Identify which cell holds the provided text, then report its [x, y] central coordinate. 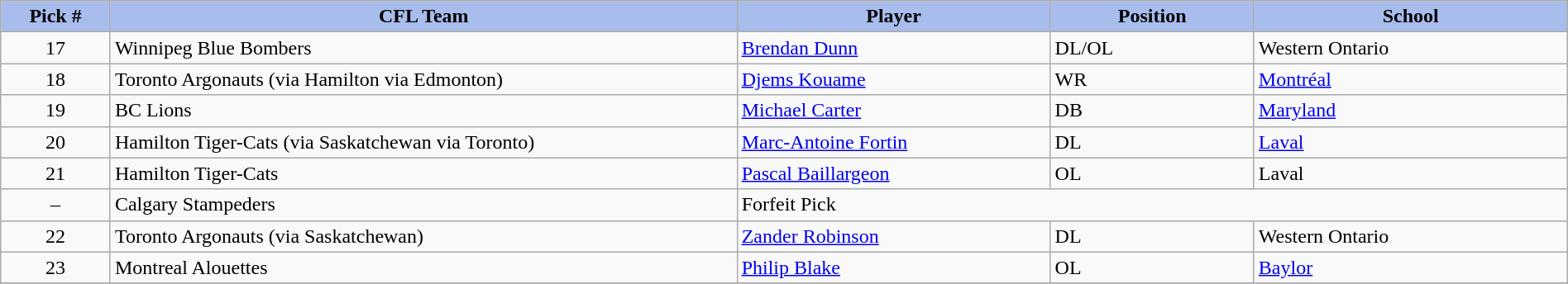
Montréal [1411, 79]
Djems Kouame [893, 79]
17 [56, 48]
CFL Team [423, 17]
Zander Robinson [893, 236]
Forfeit Pick [1152, 205]
Baylor [1411, 267]
Brendan Dunn [893, 48]
21 [56, 173]
18 [56, 79]
Position [1152, 17]
BC Lions [423, 111]
Calgary Stampeders [423, 205]
Maryland [1411, 111]
School [1411, 17]
20 [56, 142]
Michael Carter [893, 111]
19 [56, 111]
Hamilton Tiger-Cats [423, 173]
WR [1152, 79]
23 [56, 267]
22 [56, 236]
Player [893, 17]
– [56, 205]
Winnipeg Blue Bombers [423, 48]
Toronto Argonauts (via Saskatchewan) [423, 236]
DL/OL [1152, 48]
Toronto Argonauts (via Hamilton via Edmonton) [423, 79]
Montreal Alouettes [423, 267]
Hamilton Tiger-Cats (via Saskatchewan via Toronto) [423, 142]
Marc-Antoine Fortin [893, 142]
Pascal Baillargeon [893, 173]
Philip Blake [893, 267]
Pick # [56, 17]
DB [1152, 111]
